Identify which cell holds the provided text, then report its (x, y) central coordinate. 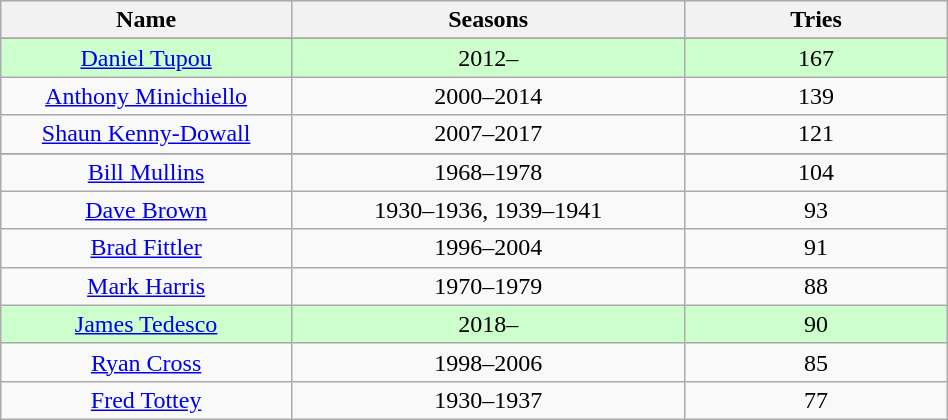
77 (816, 400)
Name (146, 20)
Daniel Tupou (146, 58)
Seasons (488, 20)
1970–1979 (488, 286)
93 (816, 210)
139 (816, 96)
2012– (488, 58)
1930–1936, 1939–1941 (488, 210)
Ryan Cross (146, 362)
104 (816, 172)
Mark Harris (146, 286)
85 (816, 362)
2000–2014 (488, 96)
121 (816, 134)
2018– (488, 324)
2007–2017 (488, 134)
167 (816, 58)
Shaun Kenny-Dowall (146, 134)
Bill Mullins (146, 172)
1996–2004 (488, 248)
James Tedesco (146, 324)
Dave Brown (146, 210)
Tries (816, 20)
1930–1937 (488, 400)
1998–2006 (488, 362)
Anthony Minichiello (146, 96)
Fred Tottey (146, 400)
88 (816, 286)
1968–1978 (488, 172)
Brad Fittler (146, 248)
91 (816, 248)
90 (816, 324)
